Extract the [x, y] coordinate from the center of the cell holding the provided text.  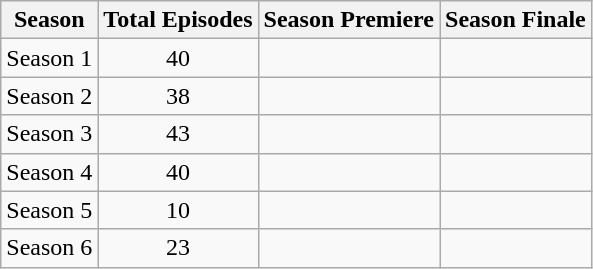
Season [50, 20]
Total Episodes [178, 20]
Season 2 [50, 96]
23 [178, 248]
38 [178, 96]
Season Finale [516, 20]
Season 6 [50, 248]
10 [178, 210]
Season 1 [50, 58]
43 [178, 134]
Season 4 [50, 172]
Season 3 [50, 134]
Season Premiere [348, 20]
Season 5 [50, 210]
